Determine the (x, y) coordinate at the center of the cell enclosing the given text.  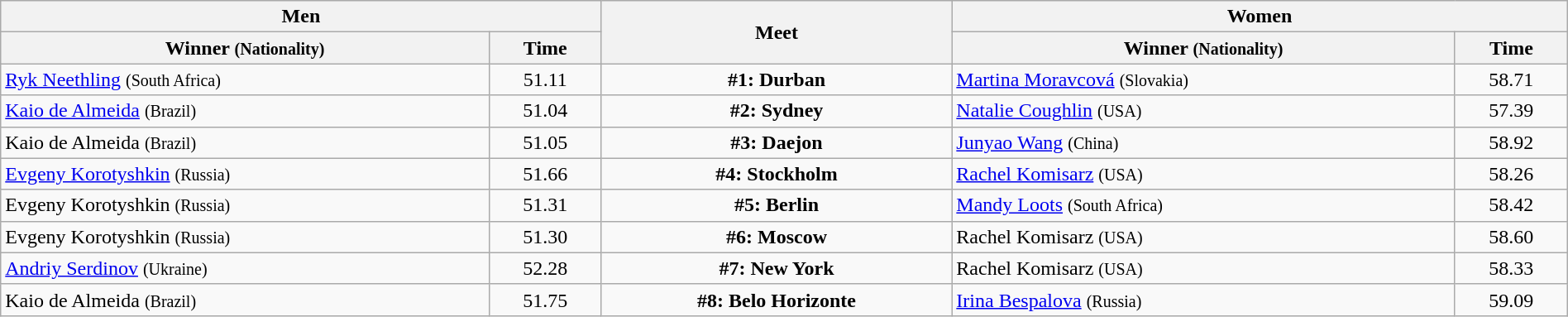
51.11 (545, 79)
58.42 (1511, 205)
#1: Durban (777, 79)
#6: Moscow (777, 237)
Mandy Loots (South Africa) (1204, 205)
52.28 (545, 268)
58.26 (1511, 174)
#4: Stockholm (777, 174)
58.60 (1511, 237)
51.04 (545, 111)
#8: Belo Horizonte (777, 300)
51.31 (545, 205)
Meet (777, 32)
51.66 (545, 174)
Irina Bespalova (Russia) (1204, 300)
Natalie Coughlin (USA) (1204, 111)
58.33 (1511, 268)
57.39 (1511, 111)
#7: New York (777, 268)
Women (1260, 17)
#5: Berlin (777, 205)
51.05 (545, 142)
59.09 (1511, 300)
58.71 (1511, 79)
#2: Sydney (777, 111)
Martina Moravcová (Slovakia) (1204, 79)
51.75 (545, 300)
Ryk Neethling (South Africa) (245, 79)
#3: Daejon (777, 142)
Andriy Serdinov (Ukraine) (245, 268)
58.92 (1511, 142)
Junyao Wang (China) (1204, 142)
Men (301, 17)
51.30 (545, 237)
